Locate the cell with the specified text and output its [x, y] center coordinate. 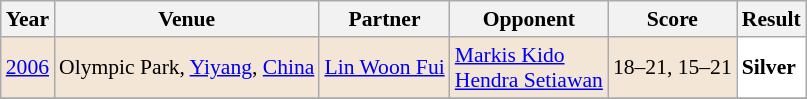
Silver [772, 68]
Year [28, 19]
Venue [186, 19]
Opponent [529, 19]
18–21, 15–21 [672, 68]
Lin Woon Fui [384, 68]
Score [672, 19]
Olympic Park, Yiyang, China [186, 68]
Markis Kido Hendra Setiawan [529, 68]
2006 [28, 68]
Result [772, 19]
Partner [384, 19]
